Return the [X, Y] coordinate for the center point of the cell that contains the specified text.  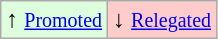
↓ Relegated [162, 20]
↑ Promoted [54, 20]
